Detect which cell encompasses the target text, then output its [X, Y] center coordinate. 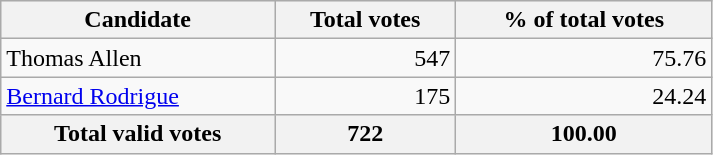
Total votes [366, 20]
547 [366, 58]
Thomas Allen [138, 58]
100.00 [584, 134]
% of total votes [584, 20]
722 [366, 134]
24.24 [584, 96]
75.76 [584, 58]
175 [366, 96]
Total valid votes [138, 134]
Candidate [138, 20]
Bernard Rodrigue [138, 96]
